Locate the cell with the specified text and output its (x, y) center coordinate. 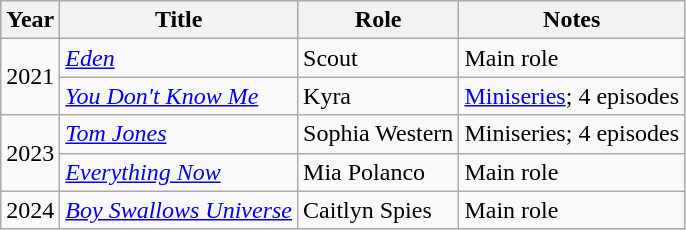
2023 (30, 153)
Mia Polanco (378, 172)
Title (179, 20)
Tom Jones (179, 134)
Caitlyn Spies (378, 210)
Sophia Western (378, 134)
Everything Now (179, 172)
2021 (30, 77)
Year (30, 20)
Notes (572, 20)
2024 (30, 210)
Kyra (378, 96)
Boy Swallows Universe (179, 210)
Role (378, 20)
You Don't Know Me (179, 96)
Scout (378, 58)
Eden (179, 58)
